Capture the cell that displays the provided text and extract its [X, Y] central coordinate. 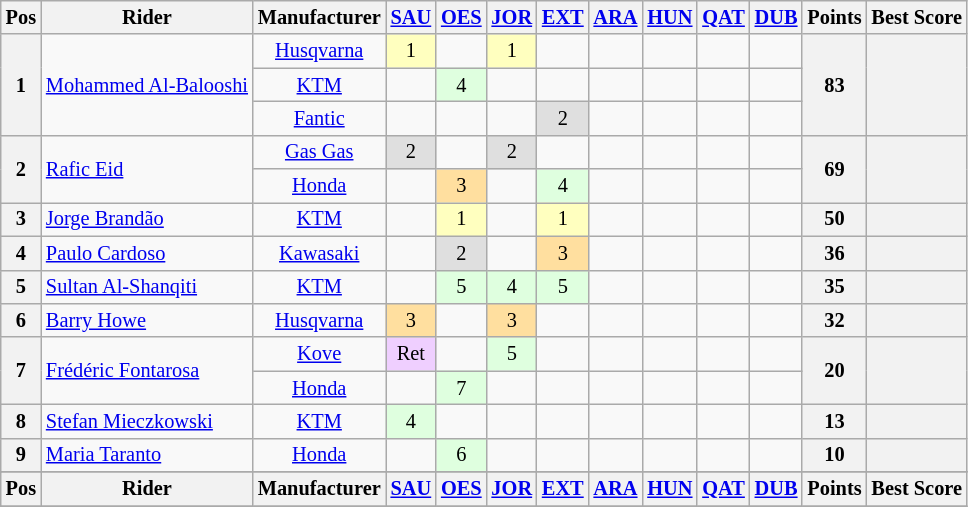
20 [834, 370]
Sultan Al-Shanqiti [147, 287]
Barry Howe [147, 320]
Ret [411, 354]
32 [834, 320]
13 [834, 421]
10 [834, 455]
Rafic Eid [147, 168]
36 [834, 253]
Kove [320, 354]
Paulo Cardoso [147, 253]
69 [834, 168]
9 [21, 455]
Frédéric Fontarosa [147, 370]
Mohammed Al-Balooshi [147, 84]
Fantic [320, 118]
Stefan Mieczkowski [147, 421]
35 [834, 287]
8 [21, 421]
Jorge Brandão [147, 219]
Kawasaki [320, 253]
Maria Taranto [147, 455]
83 [834, 84]
50 [834, 219]
Gas Gas [320, 152]
